For the text-containing cell, return its midpoint in [x, y] coordinate format. 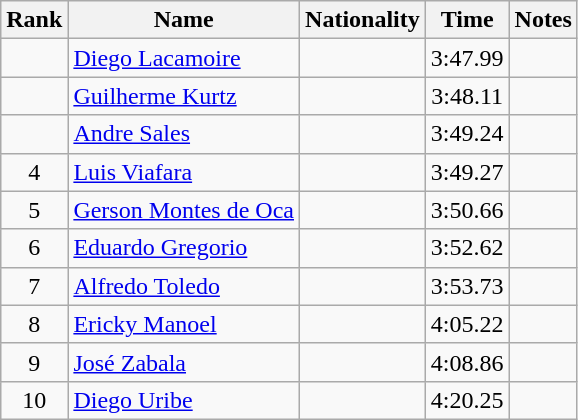
3:49.24 [467, 134]
3:49.27 [467, 172]
3:52.62 [467, 248]
Time [467, 20]
Diego Uribe [184, 400]
4:08.86 [467, 362]
5 [34, 210]
3:47.99 [467, 58]
Luis Viafara [184, 172]
6 [34, 248]
3:53.73 [467, 286]
José Zabala [184, 362]
Name [184, 20]
Rank [34, 20]
4:20.25 [467, 400]
Andre Sales [184, 134]
8 [34, 324]
Notes [543, 20]
Alfredo Toledo [184, 286]
4 [34, 172]
Guilherme Kurtz [184, 96]
9 [34, 362]
4:05.22 [467, 324]
7 [34, 286]
3:48.11 [467, 96]
Gerson Montes de Oca [184, 210]
Ericky Manoel [184, 324]
Diego Lacamoire [184, 58]
10 [34, 400]
3:50.66 [467, 210]
Nationality [363, 20]
Eduardo Gregorio [184, 248]
